Capture the cell that displays the provided text and extract its [x, y] central coordinate. 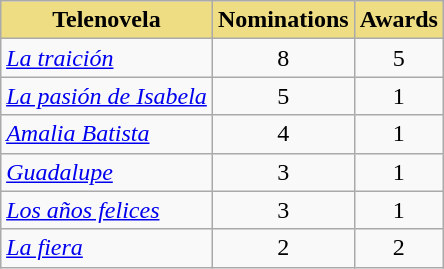
Guadalupe [107, 172]
La pasión de Isabela [107, 96]
8 [283, 58]
La traición [107, 58]
La fiera [107, 248]
4 [283, 134]
Awards [398, 20]
Nominations [283, 20]
Amalia Batista [107, 134]
Telenovela [107, 20]
Los años felices [107, 210]
